For the text-containing cell, return its midpoint in [X, Y] coordinate format. 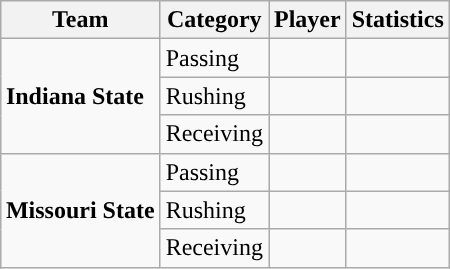
Indiana State [80, 96]
Category [214, 20]
Team [80, 20]
Player [307, 20]
Missouri State [80, 210]
Statistics [398, 20]
